Identify which cell holds the provided text, then report its [X, Y] central coordinate. 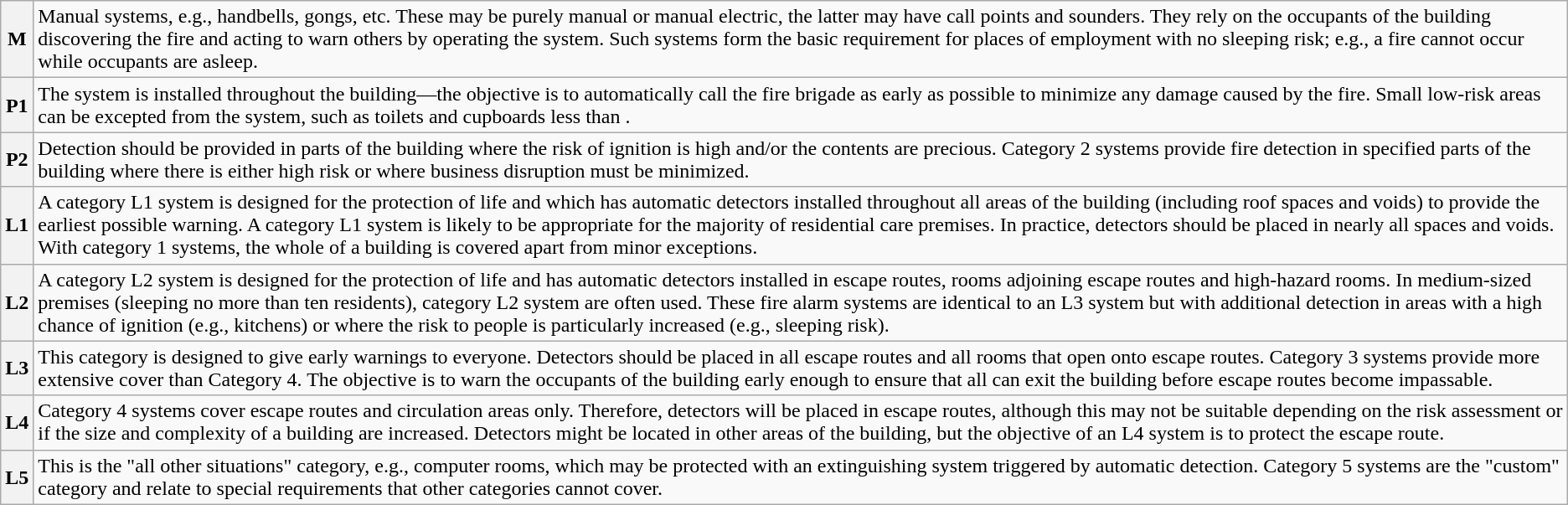
L3 [17, 368]
L5 [17, 477]
L4 [17, 422]
L1 [17, 225]
L2 [17, 302]
M [17, 39]
P2 [17, 159]
P1 [17, 106]
